Return the [X, Y] coordinate for the center point of the cell that contains the specified text.  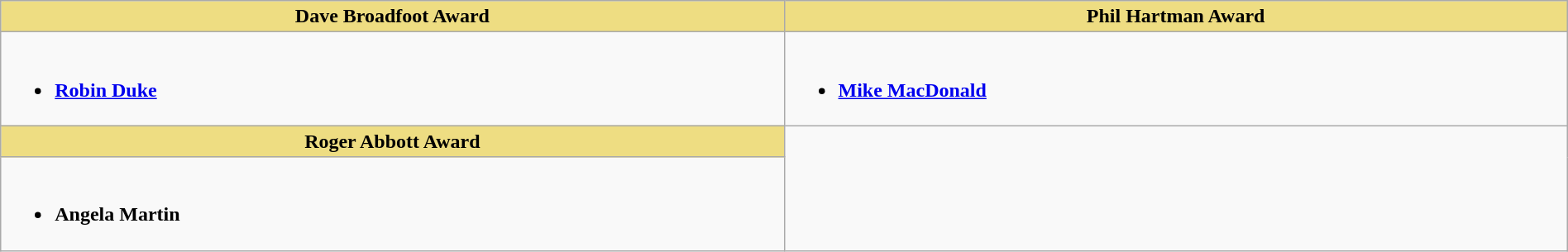
Angela Martin [392, 203]
Dave Broadfoot Award [392, 17]
Mike MacDonald [1176, 79]
Robin Duke [392, 79]
Phil Hartman Award [1176, 17]
Roger Abbott Award [392, 141]
